Detect which cell encompasses the target text, then output its [x, y] center coordinate. 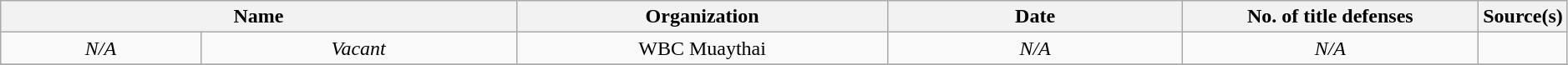
Organization [702, 17]
No. of title defenses [1330, 17]
WBC Muaythai [702, 48]
Date [1035, 17]
Vacant [358, 48]
Source(s) [1524, 17]
Name [259, 17]
